Identify which cell holds the provided text, then report its [x, y] central coordinate. 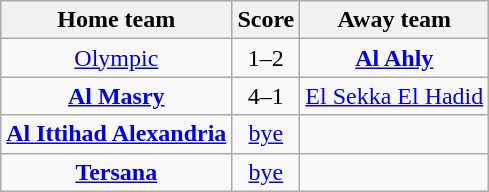
Olympic [116, 58]
Away team [394, 20]
Al Ittihad Alexandria [116, 134]
Al Ahly [394, 58]
Score [266, 20]
1–2 [266, 58]
4–1 [266, 96]
El Sekka El Hadid [394, 96]
Al Masry [116, 96]
Home team [116, 20]
Tersana [116, 172]
